For the text-containing cell, return its midpoint in [X, Y] coordinate format. 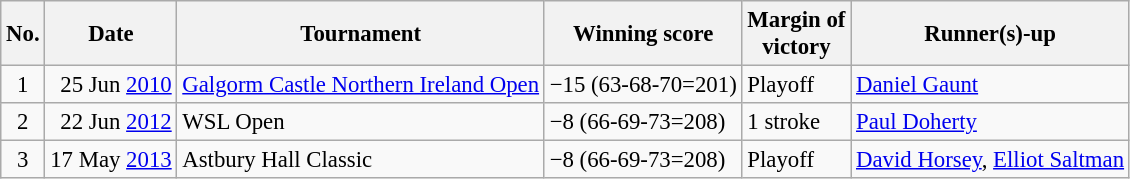
17 May 2013 [111, 160]
Margin ofvictory [796, 34]
Galgorm Castle Northern Ireland Open [360, 85]
Astbury Hall Classic [360, 160]
Daniel Gaunt [990, 85]
Date [111, 34]
−15 (63-68-70=201) [643, 85]
1 stroke [796, 122]
Paul Doherty [990, 122]
Runner(s)-up [990, 34]
2 [23, 122]
1 [23, 85]
25 Jun 2010 [111, 85]
3 [23, 160]
No. [23, 34]
Tournament [360, 34]
WSL Open [360, 122]
Winning score [643, 34]
David Horsey, Elliot Saltman [990, 160]
22 Jun 2012 [111, 122]
